Capture the cell that displays the provided text and extract its (X, Y) central coordinate. 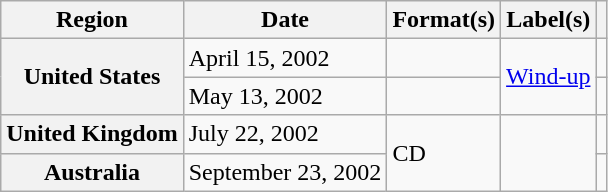
Label(s) (548, 20)
April 15, 2002 (285, 58)
CD (444, 153)
September 23, 2002 (285, 172)
Format(s) (444, 20)
Wind-up (548, 77)
United Kingdom (92, 134)
May 13, 2002 (285, 96)
Australia (92, 172)
Region (92, 20)
Date (285, 20)
United States (92, 77)
July 22, 2002 (285, 134)
